For the text-containing cell, return its midpoint in (x, y) coordinate format. 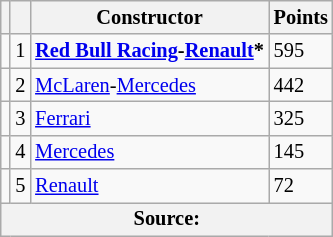
5 (20, 186)
Ferrari (150, 118)
595 (301, 51)
Mercedes (150, 152)
Constructor (150, 17)
1 (20, 51)
McLaren-Mercedes (150, 85)
Points (301, 17)
442 (301, 85)
Source: (167, 219)
2 (20, 85)
325 (301, 118)
145 (301, 152)
4 (20, 152)
Renault (150, 186)
3 (20, 118)
Red Bull Racing-Renault* (150, 51)
72 (301, 186)
